Return the (x, y) coordinate for the center point of the cell that contains the specified text.  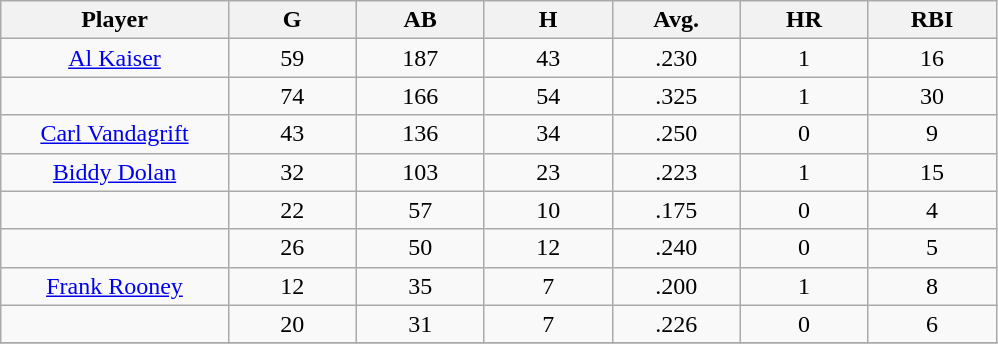
74 (292, 96)
Frank Rooney (114, 286)
34 (548, 134)
4 (932, 210)
.226 (676, 324)
26 (292, 248)
.175 (676, 210)
G (292, 20)
Biddy Dolan (114, 172)
57 (420, 210)
32 (292, 172)
22 (292, 210)
10 (548, 210)
.223 (676, 172)
Carl Vandagrift (114, 134)
166 (420, 96)
35 (420, 286)
8 (932, 286)
103 (420, 172)
30 (932, 96)
54 (548, 96)
187 (420, 58)
.200 (676, 286)
16 (932, 58)
.240 (676, 248)
23 (548, 172)
Player (114, 20)
20 (292, 324)
.230 (676, 58)
Al Kaiser (114, 58)
9 (932, 134)
5 (932, 248)
H (548, 20)
HR (804, 20)
.250 (676, 134)
.325 (676, 96)
50 (420, 248)
RBI (932, 20)
AB (420, 20)
15 (932, 172)
59 (292, 58)
Avg. (676, 20)
31 (420, 324)
136 (420, 134)
6 (932, 324)
